Scan for the cell matching the given text and deliver its (X, Y) coordinate at center. 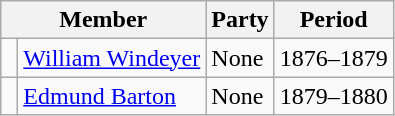
1879–1880 (334, 96)
1876–1879 (334, 58)
William Windeyer (112, 58)
Member (104, 20)
Party (240, 20)
Period (334, 20)
Edmund Barton (112, 96)
